Scan for the cell matching the given text and deliver its [x, y] coordinate at center. 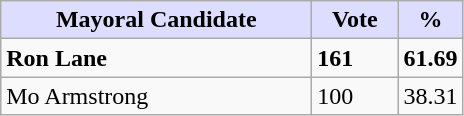
Mo Armstrong [156, 96]
38.31 [430, 96]
Ron Lane [156, 58]
Mayoral Candidate [156, 20]
Vote [355, 20]
61.69 [430, 58]
100 [355, 96]
% [430, 20]
161 [355, 58]
